Output the (X, Y) coordinate of the center of the cell containing the given text.  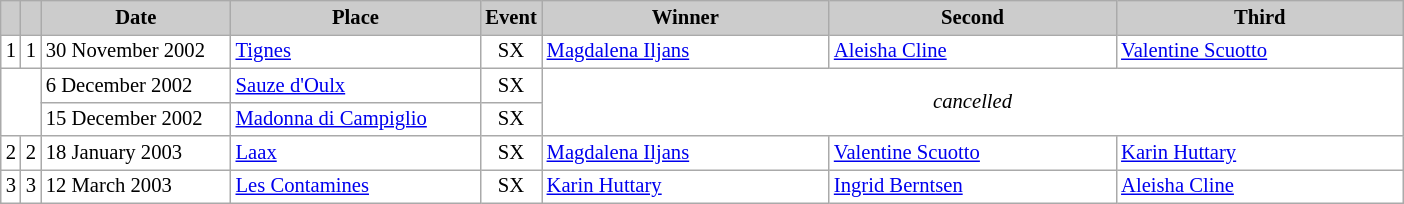
Winner (686, 17)
Place (356, 17)
Event (510, 17)
Date (136, 17)
15 December 2002 (136, 119)
6 December 2002 (136, 85)
Madonna di Campiglio (356, 119)
18 January 2003 (136, 153)
30 November 2002 (136, 51)
cancelled (973, 102)
Sauze d'Oulx (356, 85)
Third (1260, 17)
12 March 2003 (136, 186)
Tignes (356, 51)
Les Contamines (356, 186)
Laax (356, 153)
Ingrid Berntsen (972, 186)
Second (972, 17)
